Detect which cell encompasses the target text, then output its [X, Y] center coordinate. 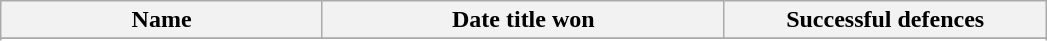
Name [162, 20]
Successful defences [885, 20]
Date title won [523, 20]
